Extract the (X, Y) coordinate from the center of the cell holding the provided text.  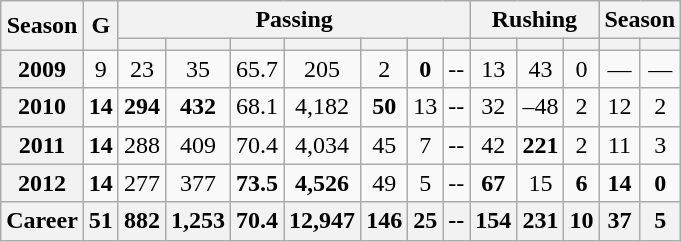
4,034 (322, 145)
377 (198, 183)
288 (142, 145)
9 (100, 69)
Passing (294, 20)
37 (620, 221)
12,947 (322, 221)
35 (198, 69)
51 (100, 221)
231 (540, 221)
882 (142, 221)
2010 (42, 107)
277 (142, 183)
25 (426, 221)
Rushing (534, 20)
23 (142, 69)
67 (494, 183)
G (100, 26)
409 (198, 145)
–48 (540, 107)
7 (426, 145)
4,182 (322, 107)
2012 (42, 183)
205 (322, 69)
50 (384, 107)
432 (198, 107)
2009 (42, 69)
42 (494, 145)
49 (384, 183)
10 (582, 221)
32 (494, 107)
43 (540, 69)
11 (620, 145)
4,526 (322, 183)
294 (142, 107)
3 (660, 145)
15 (540, 183)
12 (620, 107)
2011 (42, 145)
45 (384, 145)
68.1 (258, 107)
65.7 (258, 69)
146 (384, 221)
Career (42, 221)
221 (540, 145)
6 (582, 183)
1,253 (198, 221)
154 (494, 221)
73.5 (258, 183)
